Locate the cell with the specified text and output its [X, Y] center coordinate. 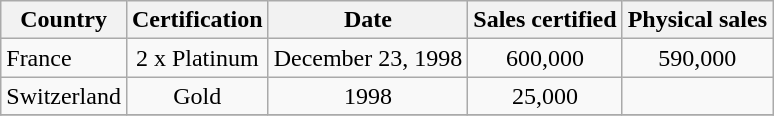
1998 [368, 96]
Physical sales [697, 20]
Sales certified [545, 20]
25,000 [545, 96]
Switzerland [64, 96]
Gold [197, 96]
Certification [197, 20]
2 x Platinum [197, 58]
France [64, 58]
590,000 [697, 58]
Date [368, 20]
December 23, 1998 [368, 58]
Country [64, 20]
600,000 [545, 58]
